From the cell containing the given text, extract its center point as (x, y) coordinate. 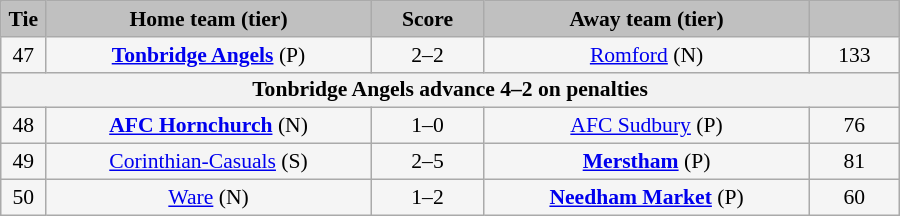
2–2 (427, 55)
AFC Hornchurch (N) (209, 126)
50 (24, 197)
AFC Sudbury (P) (647, 126)
1–2 (427, 197)
Away team (tier) (647, 19)
Corinthian-Casuals (S) (209, 162)
1–0 (427, 126)
Tonbridge Angels (P) (209, 55)
Tonbridge Angels advance 4–2 on penalties (450, 90)
Merstham (P) (647, 162)
133 (854, 55)
81 (854, 162)
47 (24, 55)
Home team (tier) (209, 19)
2–5 (427, 162)
60 (854, 197)
Romford (N) (647, 55)
Ware (N) (209, 197)
49 (24, 162)
48 (24, 126)
Tie (24, 19)
76 (854, 126)
Score (427, 19)
Needham Market (P) (647, 197)
